Extract the (x, y) coordinate from the center of the cell holding the provided text.  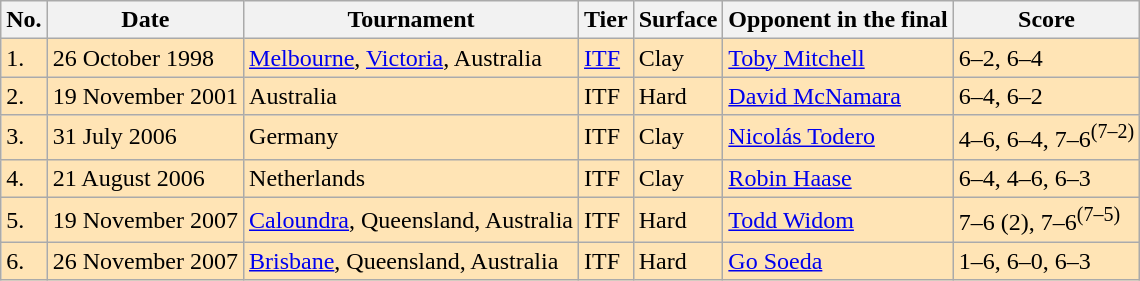
7–6 (2), 7–6(7–5) (1046, 220)
Germany (412, 138)
No. (24, 20)
Nicolás Todero (838, 138)
2. (24, 96)
19 November 2001 (145, 96)
Melbourne, Victoria, Australia (412, 58)
Netherlands (412, 178)
Tournament (412, 20)
19 November 2007 (145, 220)
Todd Widom (838, 220)
David McNamara (838, 96)
31 July 2006 (145, 138)
1. (24, 58)
26 October 1998 (145, 58)
Score (1046, 20)
6–4, 6–2 (1046, 96)
21 August 2006 (145, 178)
Brisbane, Queensland, Australia (412, 261)
Tier (606, 20)
Caloundra, Queensland, Australia (412, 220)
Go Soeda (838, 261)
1–6, 6–0, 6–3 (1046, 261)
6–4, 4–6, 6–3 (1046, 178)
5. (24, 220)
3. (24, 138)
Australia (412, 96)
6. (24, 261)
6–2, 6–4 (1046, 58)
Date (145, 20)
4. (24, 178)
Surface (678, 20)
Opponent in the final (838, 20)
4–6, 6–4, 7–6(7–2) (1046, 138)
Robin Haase (838, 178)
26 November 2007 (145, 261)
Toby Mitchell (838, 58)
